Output the [X, Y] coordinate of the center of the cell containing the given text.  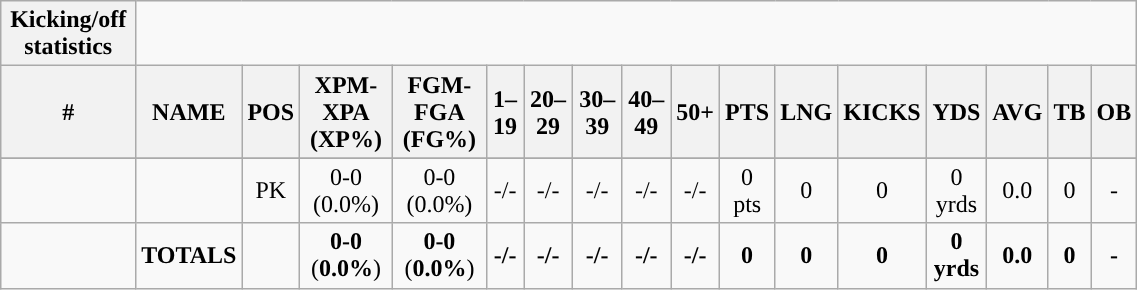
LNG [806, 112]
KICKS [882, 112]
# [68, 112]
FGM-FGA (FG%) [439, 112]
YDS [956, 112]
NAME [189, 112]
TOTALS [189, 256]
30–39 [598, 112]
OB [1114, 112]
PTS [748, 112]
0 pts [748, 190]
TB [1070, 112]
Kicking/off statistics [68, 34]
POS [271, 112]
PK [271, 190]
50+ [696, 112]
40–49 [646, 112]
XPM-XPA (XP%) [346, 112]
AVG [1018, 112]
1–19 [506, 112]
20–29 [548, 112]
